Detect which cell encompasses the target text, then output its [X, Y] center coordinate. 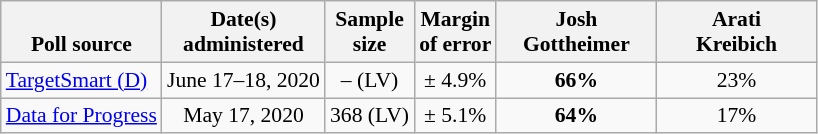
Poll source [82, 32]
AratiKreibich [736, 32]
23% [736, 80]
Samplesize [370, 32]
June 17–18, 2020 [244, 80]
May 17, 2020 [244, 116]
± 4.9% [455, 80]
TargetSmart (D) [82, 80]
368 (LV) [370, 116]
17% [736, 116]
± 5.1% [455, 116]
64% [576, 116]
Marginof error [455, 32]
Date(s)administered [244, 32]
JoshGottheimer [576, 32]
– (LV) [370, 80]
66% [576, 80]
Data for Progress [82, 116]
